For the text-containing cell, return its midpoint in [X, Y] coordinate format. 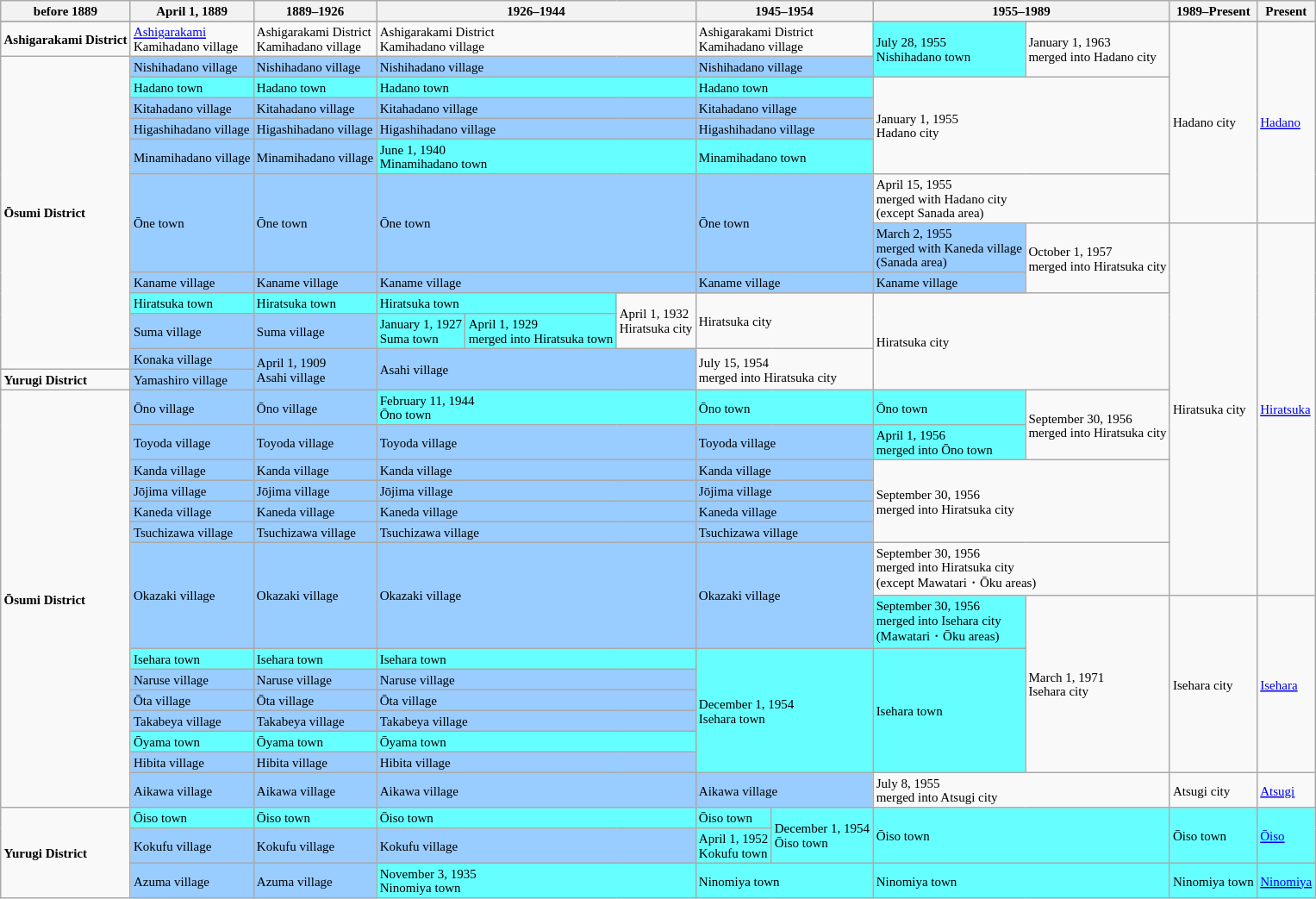
Isehara [1286, 684]
March 1, 1971Isehara city [1098, 684]
March 2, 1955merged with Kaneda village (Sanada area) [950, 248]
Hadano [1286, 122]
April 15, 1955merged with Hadano city (except Sanada area) [1021, 198]
Ninomiya [1286, 880]
April 1, 1909Asahi village [315, 369]
July 28, 1955Nishihadano town [950, 49]
Hadano city [1213, 122]
April 1, 1929merged into Hiratsuka town [541, 331]
before 1889 [65, 11]
April 1, 1932 Hiratsuka city [656, 321]
January 1, 1927Suma town [421, 331]
September 30, 1956merged into Hiratsuka city (except Mawatari・Ōku areas) [1021, 569]
January 1, 1963merged into Hadano city [1098, 49]
September 30, 1956merged into Isehara city (Mawatari・Ōku areas) [950, 622]
November 3, 1935 Ninomiya town [536, 880]
AshigarakamiKamihadano village [191, 39]
Hiratsuka [1286, 409]
April 1, 1889 [191, 11]
Konaka village [191, 359]
February 11, 1944 Ōno town [536, 407]
1926–1944 [536, 11]
Ōiso [1286, 835]
January 1, 1955Hadano city [1021, 125]
October 1, 1957merged into Hiratsuka city [1098, 259]
Atsugi city [1213, 790]
December 1, 1954 Isehara town [784, 710]
June 1, 1940 Minamihadano town [536, 156]
Asahi village [536, 369]
Isehara city [1213, 684]
April 1, 1956merged into Ōno town [950, 442]
Yamashiro village [191, 379]
Present [1286, 11]
April 1, 1952 Kokufu town [733, 846]
Ashigarakami District [65, 39]
1889–1926 [315, 11]
1945–1954 [784, 11]
1989–Present [1213, 11]
Minamihadano town [784, 156]
December 1, 1954 Ōiso town [822, 835]
July 15, 1954merged into Hiratsuka city [784, 369]
1955–1989 [1021, 11]
Atsugi [1286, 790]
July 8, 1955merged into Atsugi city [1021, 790]
